Identify which cell holds the provided text, then report its (X, Y) central coordinate. 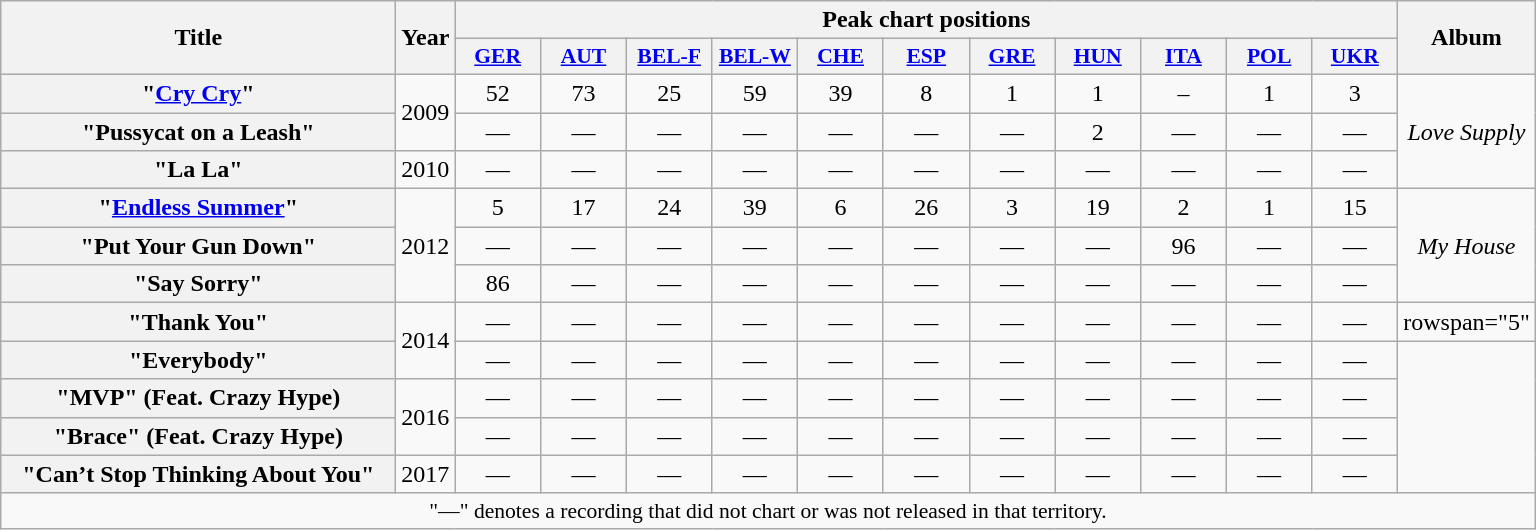
"Pussycat on a Leash" (198, 131)
2014 (426, 341)
"Thank You" (198, 322)
"Put Your Gun Down" (198, 246)
BEL-F (669, 57)
GRE (1012, 57)
"Cry Cry" (198, 93)
rowspan="5" (1467, 322)
2012 (426, 246)
Peak chart positions (926, 20)
ITA (1184, 57)
GER (498, 57)
POL (1269, 57)
My House (1467, 246)
73 (584, 93)
5 (498, 208)
"La La" (198, 170)
CHE (841, 57)
2010 (426, 170)
24 (669, 208)
19 (1098, 208)
UKR (1355, 57)
"—" denotes a recording that did not chart or was not released in that territory. (768, 511)
2017 (426, 474)
86 (498, 284)
2016 (426, 417)
8 (926, 93)
"Can’t Stop Thinking About You" (198, 474)
52 (498, 93)
96 (1184, 246)
Love Supply (1467, 131)
AUT (584, 57)
"Say Sorry" (198, 284)
HUN (1098, 57)
Title (198, 38)
6 (841, 208)
Album (1467, 38)
BEL-W (755, 57)
"Brace" (Feat. Crazy Hype) (198, 436)
26 (926, 208)
– (1184, 93)
17 (584, 208)
25 (669, 93)
59 (755, 93)
ESP (926, 57)
Year (426, 38)
"Everybody" (198, 360)
"MVP" (Feat. Crazy Hype) (198, 398)
"Endless Summer" (198, 208)
2009 (426, 112)
15 (1355, 208)
